Scan for the cell matching the given text and deliver its [X, Y] coordinate at center. 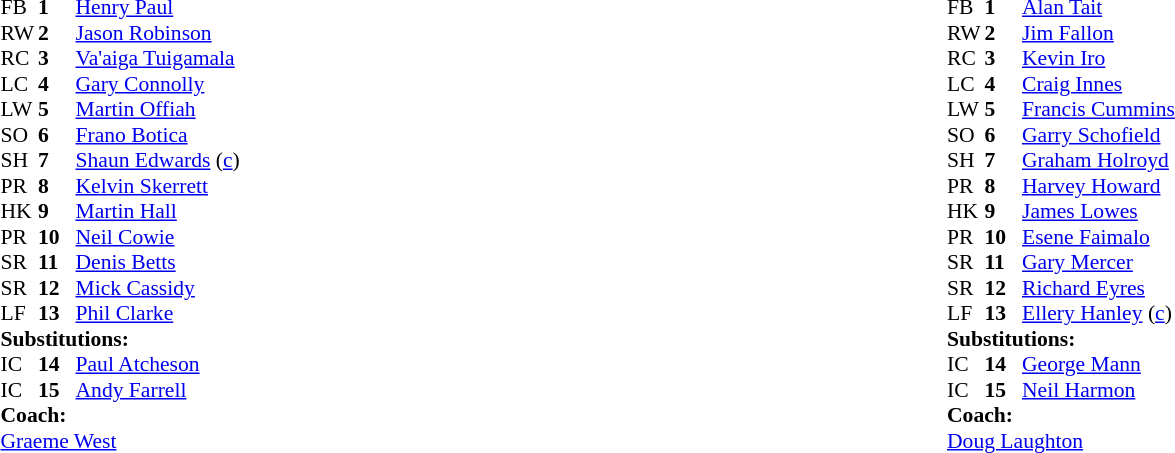
Neil Cowie [158, 237]
Va'aiga Tuigamala [158, 59]
Martin Offiah [158, 109]
Francis Cummins [1098, 109]
Jason Robinson [158, 33]
Garry Schofield [1098, 135]
Mick Cassidy [158, 288]
Martin Hall [158, 211]
Craig Innes [1098, 84]
Gary Mercer [1098, 263]
Jim Fallon [1098, 33]
Shaun Edwards (c) [158, 161]
Gary Connolly [158, 84]
Andy Farrell [158, 390]
Frano Botica [158, 135]
Esene Faimalo [1098, 237]
Denis Betts [158, 263]
Paul Atcheson [158, 365]
James Lowes [1098, 211]
Graham Holroyd [1098, 161]
Neil Harmon [1098, 390]
Phil Clarke [158, 313]
Richard Eyres [1098, 288]
George Mann [1098, 365]
Kevin Iro [1098, 59]
Kelvin Skerrett [158, 186]
Ellery Hanley (c) [1098, 313]
Harvey Howard [1098, 186]
